Return the (X, Y) coordinate for the center point of the cell that contains the specified text.  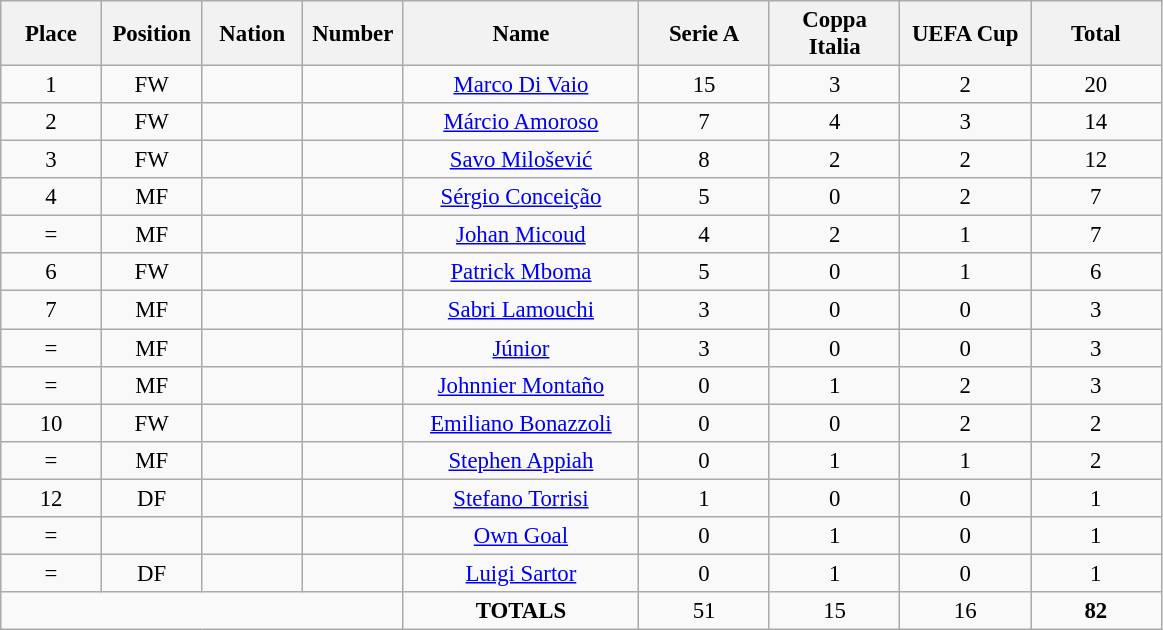
Savo Milošević (521, 160)
82 (1096, 611)
UEFA Cup (966, 34)
Sabri Lamouchi (521, 310)
Luigi Sartor (521, 573)
Márcio Amoroso (521, 122)
Total (1096, 34)
Name (521, 34)
Patrick Mboma (521, 273)
Emiliano Bonazzoli (521, 423)
51 (704, 611)
Position (152, 34)
Johan Micoud (521, 235)
10 (52, 423)
Johnnier Montaño (521, 385)
Stefano Torrisi (521, 498)
16 (966, 611)
Place (52, 34)
14 (1096, 122)
8 (704, 160)
Marco Di Vaio (521, 85)
Serie A (704, 34)
Coppa Italia (834, 34)
Stephen Appiah (521, 460)
Nation (252, 34)
Júnior (521, 348)
TOTALS (521, 611)
20 (1096, 85)
Number (354, 34)
Own Goal (521, 536)
Sérgio Conceição (521, 197)
